Pinpoint the cell where the given text exists, returning its (X, Y) midpoint coordinate. 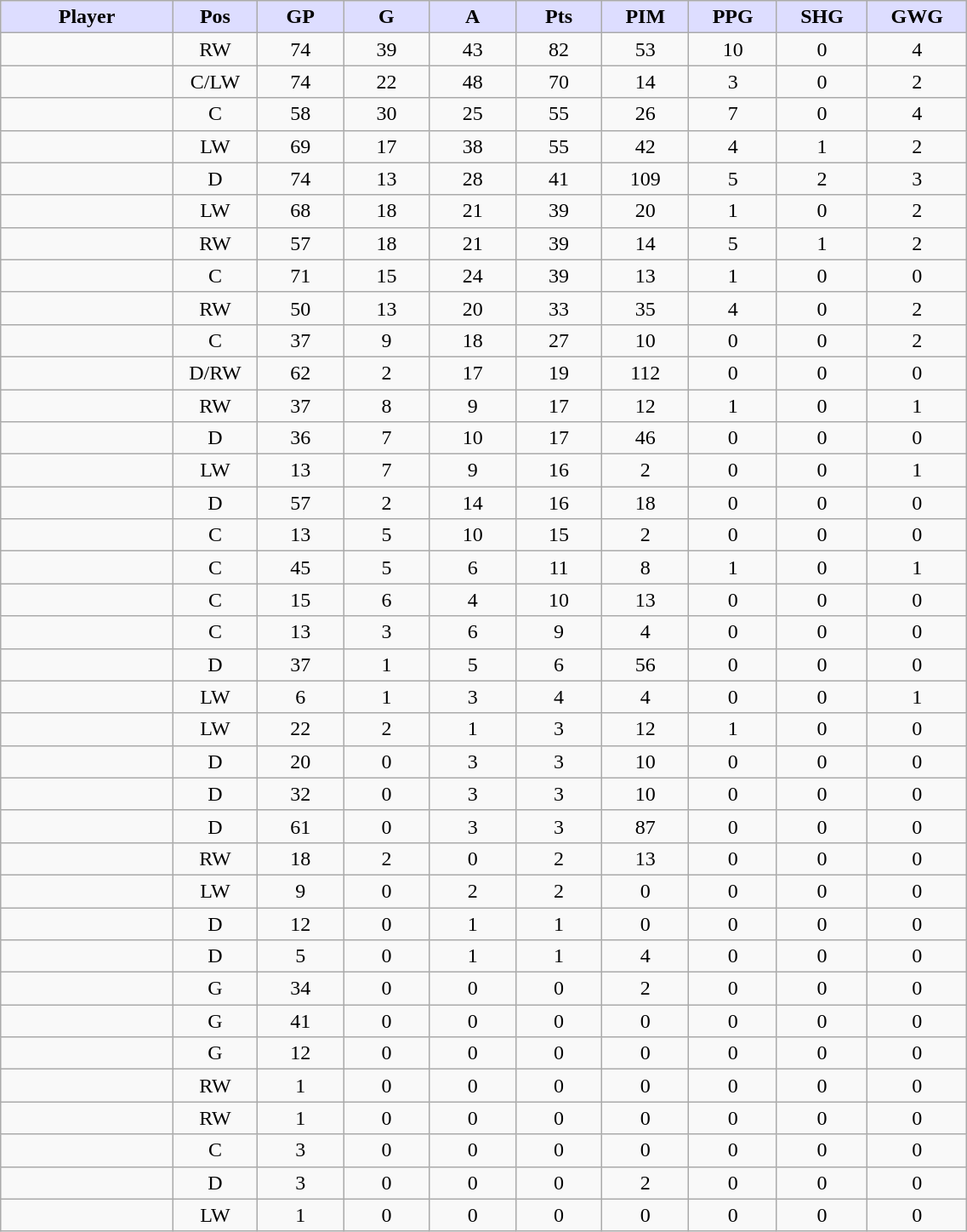
33 (558, 308)
70 (558, 82)
56 (646, 664)
61 (299, 826)
71 (299, 276)
25 (473, 114)
62 (299, 373)
19 (558, 373)
PPG (733, 17)
27 (558, 340)
PIM (646, 17)
GWG (917, 17)
28 (473, 179)
36 (299, 438)
D/RW (214, 373)
87 (646, 826)
24 (473, 276)
GP (299, 17)
45 (299, 568)
Player (87, 17)
32 (299, 794)
SHG (822, 17)
53 (646, 49)
112 (646, 373)
109 (646, 179)
34 (299, 989)
42 (646, 146)
30 (386, 114)
C/LW (214, 82)
48 (473, 82)
43 (473, 49)
82 (558, 49)
Pos (214, 17)
Pts (558, 17)
11 (558, 568)
26 (646, 114)
69 (299, 146)
68 (299, 211)
38 (473, 146)
58 (299, 114)
50 (299, 308)
A (473, 17)
46 (646, 438)
35 (646, 308)
